Pinpoint the cell where the given text exists, returning its [x, y] midpoint coordinate. 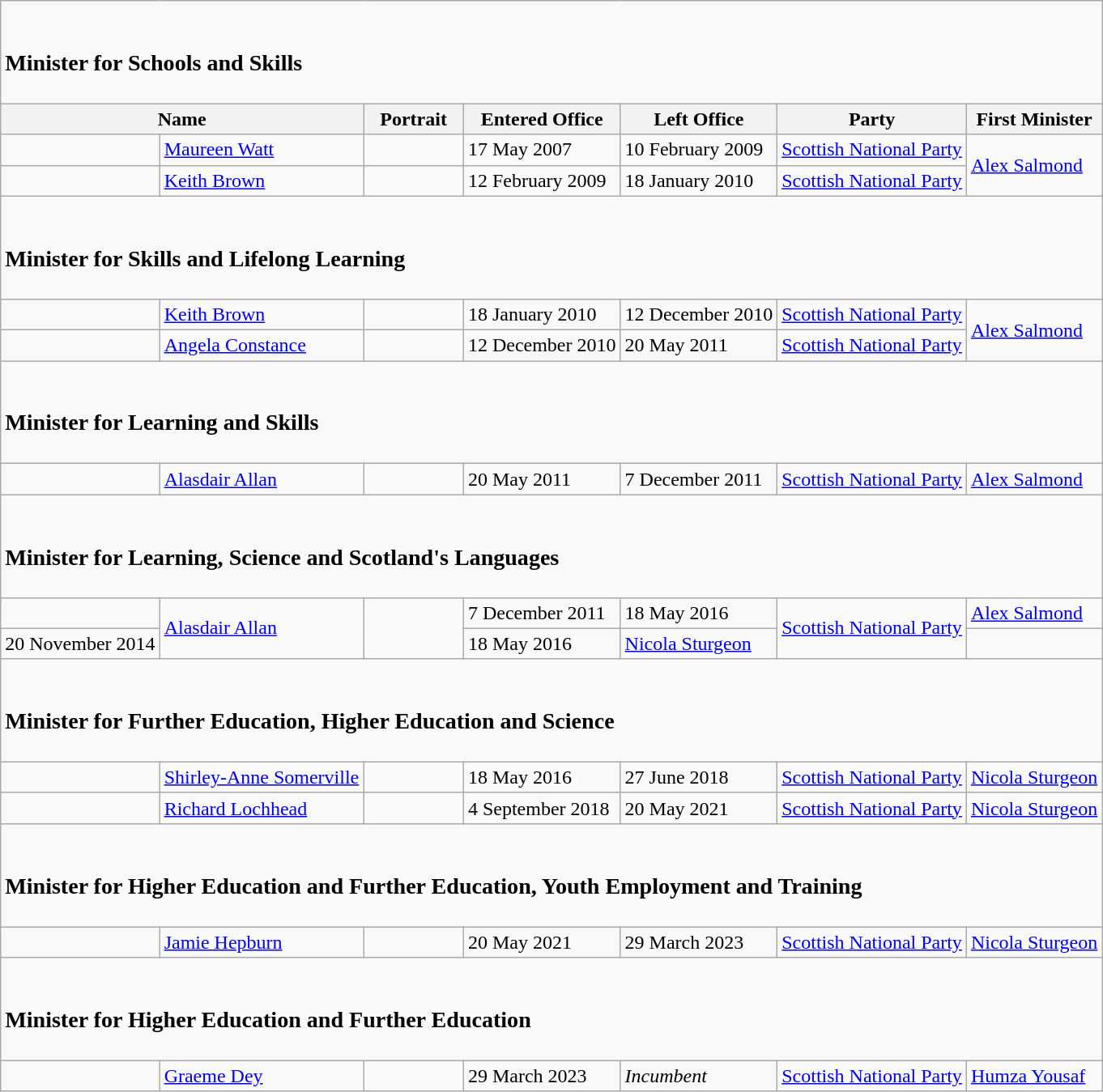
27 June 2018 [699, 777]
Richard Lochhead [262, 808]
17 May 2007 [542, 150]
10 February 2009 [699, 150]
Minister for Learning, Science and Scotland's Languages [551, 546]
Shirley-Anne Somerville [262, 777]
Angela Constance [262, 345]
Maureen Watt [262, 150]
Minister for Skills and Lifelong Learning [551, 248]
Humza Yousaf [1033, 1076]
12 February 2009 [542, 181]
Minister for Higher Education and Further Education [551, 1009]
Party [872, 119]
Incumbent [699, 1076]
Left Office [699, 119]
20 November 2014 [80, 644]
4 September 2018 [542, 808]
Portrait [414, 119]
First Minister [1033, 119]
Minister for Learning and Skills [551, 413]
Name [182, 119]
Graeme Dey [262, 1076]
Jamie Hepburn [262, 942]
Minister for Schools and Skills [551, 52]
Minister for Higher Education and Further Education, Youth Employment and Training [551, 874]
Minister for Further Education, Higher Education and Science [551, 711]
Entered Office [542, 119]
